Detect which cell encompasses the target text, then output its (X, Y) center coordinate. 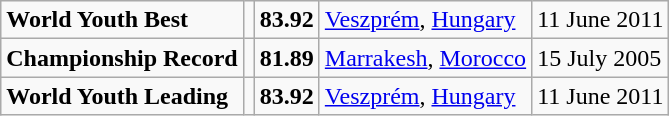
Championship Record (122, 58)
World Youth Best (122, 20)
81.89 (286, 58)
World Youth Leading (122, 96)
15 July 2005 (600, 58)
Marrakesh, Morocco (425, 58)
